Determine the (X, Y) coordinate at the center of the cell enclosing the given text.  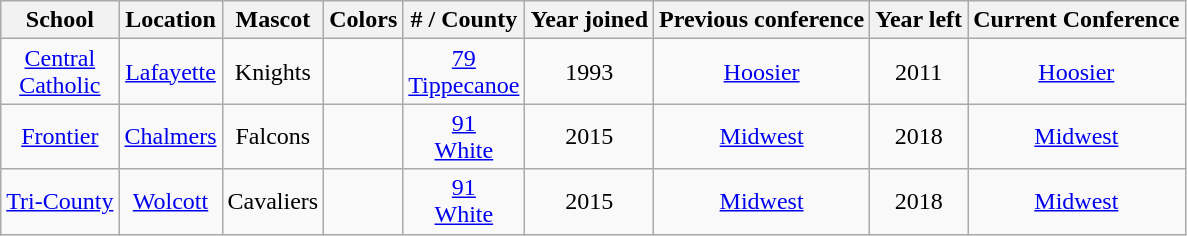
Knights (273, 72)
Frontier (60, 136)
79 Tippecanoe (464, 72)
Mascot (273, 20)
# / County (464, 20)
Cavaliers (273, 202)
School (60, 20)
2011 (919, 72)
Year left (919, 20)
Lafayette (170, 72)
Tri-County (60, 202)
Current Conference (1076, 20)
Location (170, 20)
Chalmers (170, 136)
Year joined (590, 20)
Previous conference (762, 20)
Colors (364, 20)
CentralCatholic (60, 72)
1993 (590, 72)
Falcons (273, 136)
Wolcott (170, 202)
